Output the [x, y] coordinate of the center of the cell containing the given text.  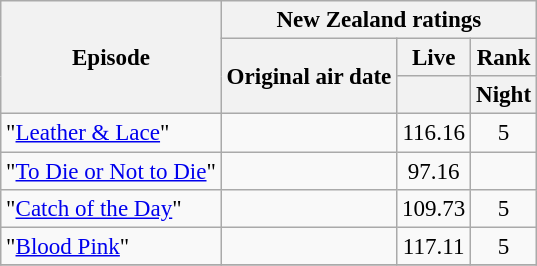
117.11 [434, 246]
New Zealand ratings [378, 20]
Episode [112, 58]
Night [504, 95]
"Blood Pink" [112, 246]
109.73 [434, 209]
Rank [504, 58]
"Leather & Lace" [112, 133]
116.16 [434, 133]
97.16 [434, 171]
Original air date [308, 76]
Live [434, 58]
"Catch of the Day" [112, 209]
"To Die or Not to Die" [112, 171]
